Detect which cell encompasses the target text, then output its (X, Y) center coordinate. 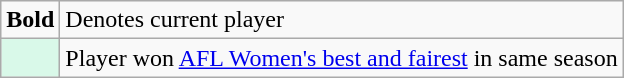
Denotes current player (342, 20)
Player won AFL Women's best and fairest in same season (342, 58)
Bold (30, 20)
